Identify which cell holds the provided text, then report its [X, Y] central coordinate. 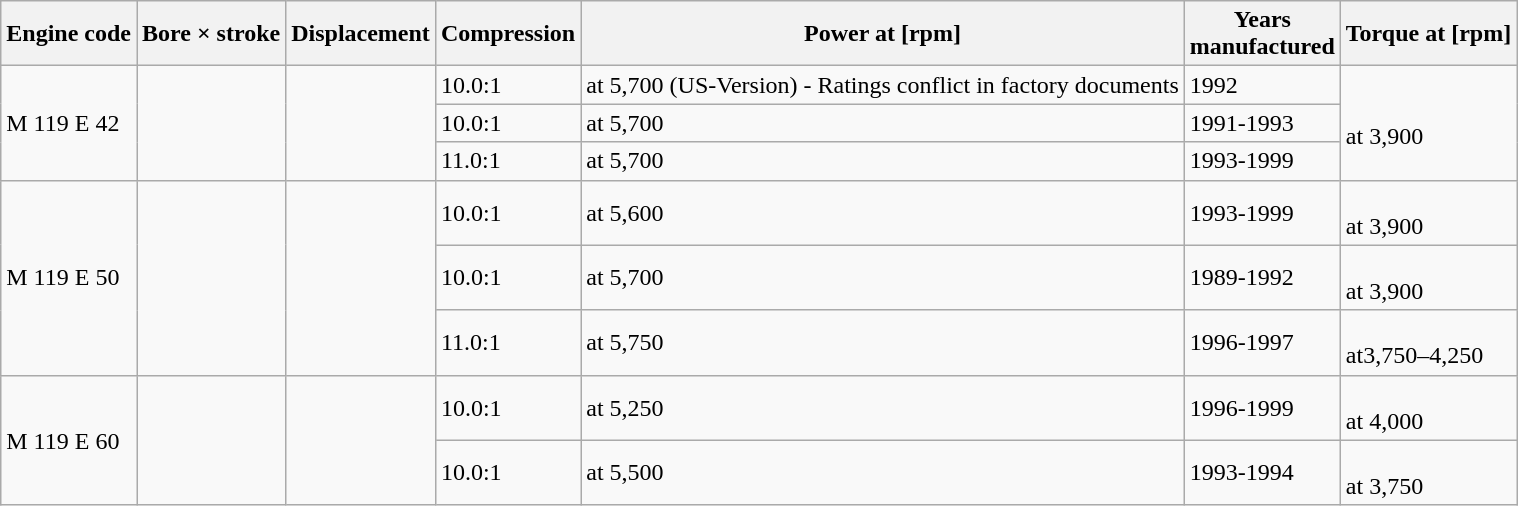
Yearsmanufactured [1262, 34]
1989-1992 [1262, 278]
M 119 E 60 [69, 440]
Compression [508, 34]
at 5,750 [883, 342]
at 5,250 [883, 408]
1992 [1262, 85]
Torque at [rpm] [1428, 34]
at 4,000 [1428, 408]
1991-1993 [1262, 123]
Power at [rpm] [883, 34]
at 5,600 [883, 212]
1996-1997 [1262, 342]
Displacement [361, 34]
at3,750–4,250 [1428, 342]
M 119 E 42 [69, 123]
Engine code [69, 34]
1993-1994 [1262, 472]
Bore × stroke [210, 34]
M 119 E 50 [69, 278]
at 5,500 [883, 472]
at 5,700 (US-Version) - Ratings conflict in factory documents [883, 85]
at 3,750 [1428, 472]
1996-1999 [1262, 408]
